Locate the cell with the specified text and output its [X, Y] center coordinate. 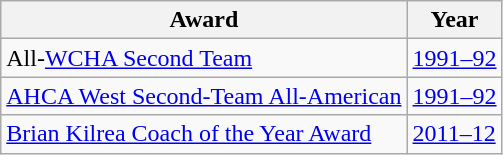
All-WCHA Second Team [204, 58]
Brian Kilrea Coach of the Year Award [204, 134]
Year [454, 20]
Award [204, 20]
2011–12 [454, 134]
AHCA West Second-Team All-American [204, 96]
